Return (X, Y) of the center of cell containing provided text 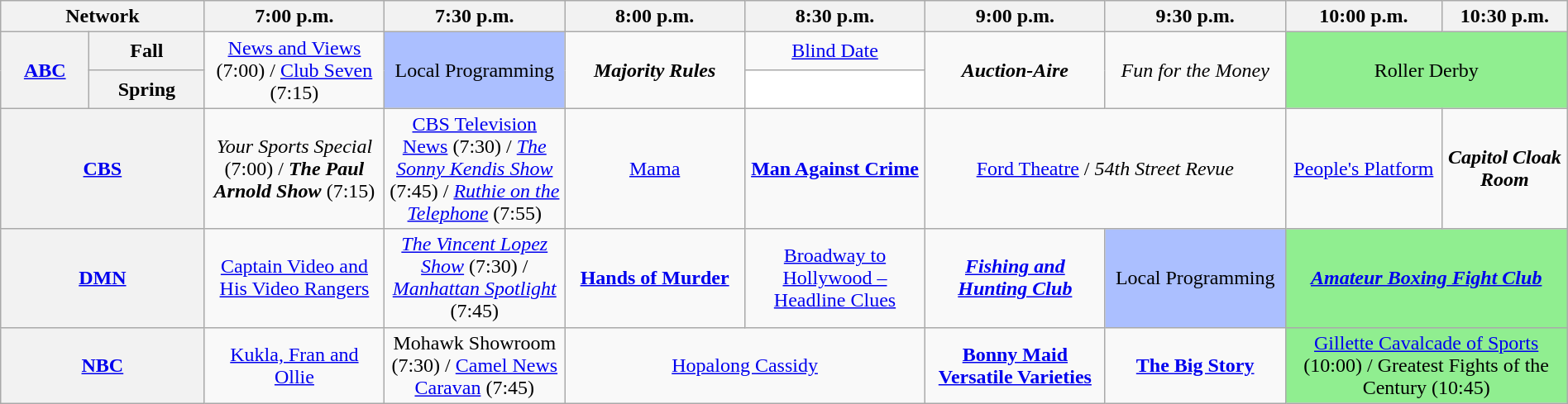
Auction-Aire (1015, 70)
7:30 p.m. (475, 17)
Gillette Cavalcade of Sports (10:00) / Greatest Fights of the Century (10:45) (1426, 365)
DMN (103, 278)
CBS Television News (7:30) / The Sonny Kendis Show (7:45) / Ruthie on the Telephone (7:55) (475, 169)
8:00 p.m. (655, 17)
ABC (45, 70)
8:30 p.m. (835, 17)
Roller Derby (1426, 70)
News and Views (7:00) / Club Seven (7:15) (294, 70)
10:00 p.m. (1363, 17)
9:00 p.m. (1015, 17)
Fishing and Hunting Club (1015, 278)
7:00 p.m. (294, 17)
Hopalong Cassidy (745, 365)
People's Platform (1363, 169)
Spring (147, 89)
Mohawk Showroom (7:30) / Camel News Caravan (7:45) (475, 365)
The Big Story (1195, 365)
Mama (655, 169)
Network (103, 17)
Fall (147, 51)
Captain Video and His Video Rangers (294, 278)
Man Against Crime (835, 169)
CBS (103, 169)
NBC (103, 365)
9:30 p.m. (1195, 17)
Kukla, Fran and Ollie (294, 365)
Amateur Boxing Fight Club (1426, 278)
Blind Date (835, 51)
Ford Theatre / 54th Street Revue (1105, 169)
Majority Rules (655, 70)
Broadway to Hollywood – Headline Clues (835, 278)
The Vincent Lopez Show (7:30) / Manhattan Spotlight (7:45) (475, 278)
Capitol Cloak Room (1505, 169)
Bonny Maid Versatile Varieties (1015, 365)
Hands of Murder (655, 278)
Your Sports Special (7:00) / The Paul Arnold Show (7:15) (294, 169)
Fun for the Money (1195, 70)
10:30 p.m. (1505, 17)
